For the text-containing cell, return its midpoint in (X, Y) coordinate format. 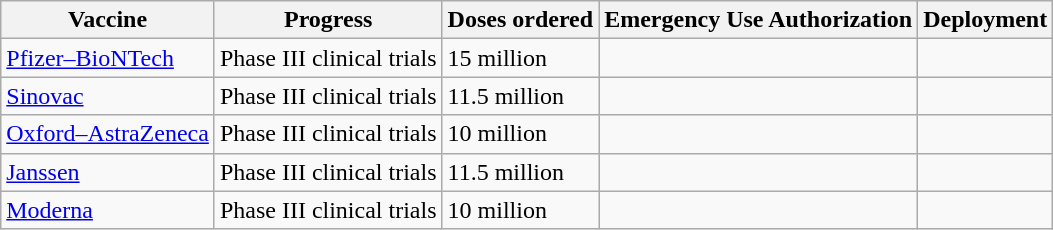
Doses ordered (520, 20)
15 million (520, 58)
Sinovac (108, 96)
Moderna (108, 210)
Oxford–AstraZeneca (108, 134)
Vaccine (108, 20)
Pfizer–BioNTech (108, 58)
Janssen (108, 172)
Progress (328, 20)
Emergency Use Authorization (758, 20)
Deployment (986, 20)
